Capture the cell that displays the provided text and extract its [x, y] central coordinate. 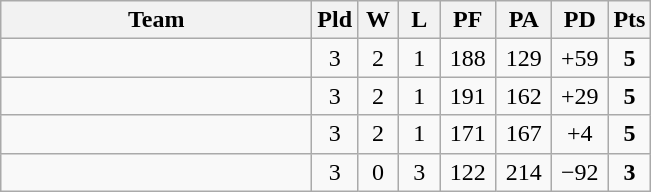
167 [524, 134]
PD [580, 20]
Team [156, 20]
+59 [580, 58]
171 [468, 134]
+29 [580, 96]
188 [468, 58]
129 [524, 58]
−92 [580, 172]
L [420, 20]
Pld [335, 20]
PF [468, 20]
0 [378, 172]
214 [524, 172]
162 [524, 96]
W [378, 20]
191 [468, 96]
PA [524, 20]
+4 [580, 134]
Pts [630, 20]
122 [468, 172]
